Search for the cell housing the specified text and yield its (x, y) center coordinate. 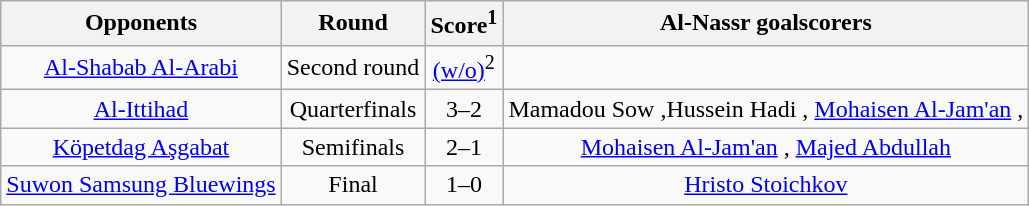
Suwon Samsung Bluewings (141, 185)
Score1 (464, 24)
Quarterfinals (353, 109)
Round (353, 24)
Al-Ittihad (141, 109)
Mamadou Sow ,Hussein Hadi , Mohaisen Al-Jam'an , (766, 109)
Köpetdag Aşgabat (141, 147)
Al-Shabab Al-Arabi (141, 68)
Mohaisen Al-Jam'an , Majed Abdullah (766, 147)
2–1 (464, 147)
Al-Nassr goalscorers (766, 24)
Semifinals (353, 147)
Second round (353, 68)
1–0 (464, 185)
3–2 (464, 109)
Opponents (141, 24)
Final (353, 185)
Hristo Stoichkov (766, 185)
(w/o)2 (464, 68)
